Return the [X, Y] coordinate for the center point of the cell that contains the specified text.  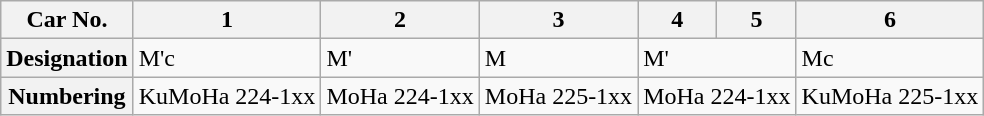
M [558, 58]
KuMoHa 225-1xx [890, 96]
3 [558, 20]
2 [400, 20]
Numbering [67, 96]
5 [756, 20]
Car No. [67, 20]
Designation [67, 58]
4 [678, 20]
KuMoHa 224-1xx [227, 96]
MoHa 225-1xx [558, 96]
M'c [227, 58]
Mc [890, 58]
6 [890, 20]
1 [227, 20]
